Find where the given text appears and provide that cell's center as [x, y] coordinate. 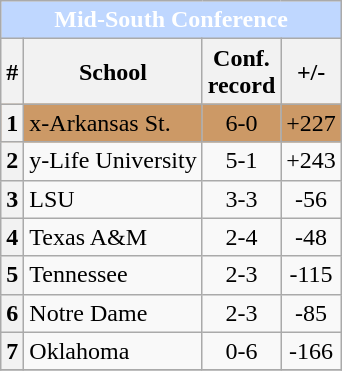
Texas A&M [113, 237]
-48 [312, 237]
-85 [312, 313]
4 [12, 237]
7 [12, 351]
y-Life University [113, 161]
-115 [312, 275]
LSU [113, 199]
5-1 [242, 161]
+243 [312, 161]
Mid-South Conference [172, 20]
5 [12, 275]
2-4 [242, 237]
-56 [312, 199]
Conf. record [242, 72]
3-3 [242, 199]
6-0 [242, 123]
1 [12, 123]
+227 [312, 123]
x-Arkansas St. [113, 123]
6 [12, 313]
0-6 [242, 351]
+/- [312, 72]
-166 [312, 351]
School [113, 72]
Notre Dame [113, 313]
3 [12, 199]
Tennessee [113, 275]
Oklahoma [113, 351]
# [12, 72]
2 [12, 161]
